Output the [X, Y] coordinate of the center of the cell containing the given text.  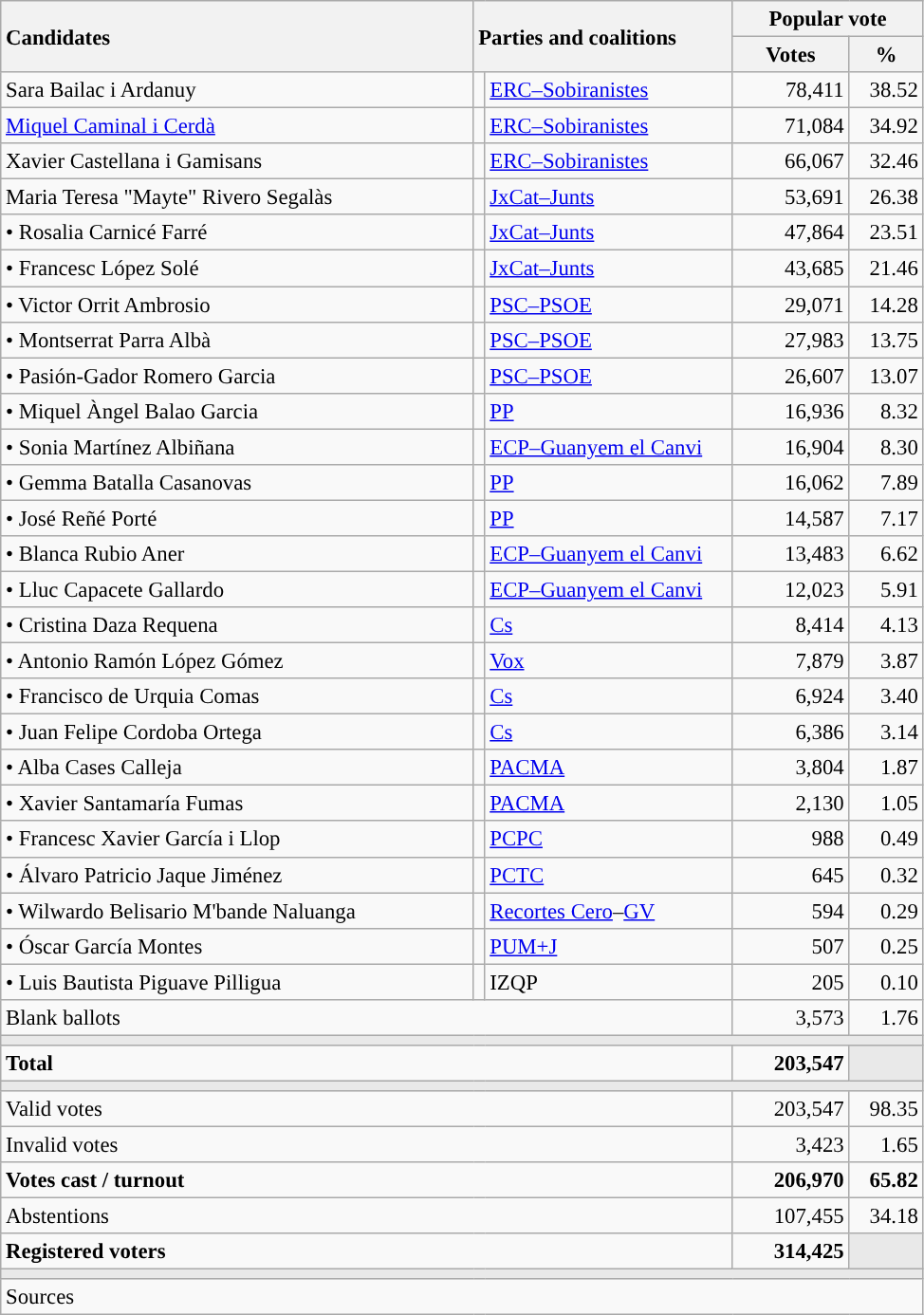
7,879 [791, 661]
• Victor Orrit Ambrosio [237, 305]
PUM+J [609, 946]
3.14 [886, 732]
• Francesc López Solé [237, 269]
43,685 [791, 269]
0.29 [886, 911]
Maria Teresa "Mayte" Rivero Segalàs [237, 197]
2,130 [791, 804]
Recortes Cero–GV [609, 911]
• Luis Bautista Piguave Pilligua [237, 982]
3,804 [791, 768]
• Gemma Batalla Casanovas [237, 483]
• Álvaro Patricio Jaque Jiménez [237, 875]
Xavier Castellana i Gamisans [237, 161]
16,904 [791, 447]
988 [791, 840]
98.35 [886, 1109]
78,411 [791, 90]
0.32 [886, 875]
• Cristina Daza Requena [237, 625]
Votes [791, 55]
% [886, 55]
• Lluc Capacete Gallardo [237, 589]
Miquel Caminal i Cerdà [237, 126]
8.32 [886, 411]
6,386 [791, 732]
1.76 [886, 1018]
1.87 [886, 768]
Popular vote [827, 19]
205 [791, 982]
• Montserrat Parra Albà [237, 340]
12,023 [791, 589]
32.46 [886, 161]
71,084 [791, 126]
8,414 [791, 625]
• Pasión-Gador Romero Garcia [237, 376]
107,455 [791, 1216]
Parties and coalitions [603, 36]
26,607 [791, 376]
IZQP [609, 982]
5.91 [886, 589]
13,483 [791, 554]
3,573 [791, 1018]
3,423 [791, 1145]
65.82 [886, 1180]
• Alba Cases Calleja [237, 768]
594 [791, 911]
13.75 [886, 340]
27,983 [791, 340]
0.25 [886, 946]
• Juan Felipe Cordoba Ortega [237, 732]
16,936 [791, 411]
8.30 [886, 447]
66,067 [791, 161]
Total [366, 1064]
13.07 [886, 376]
0.10 [886, 982]
• Wilwardo Belisario M'bande Naluanga [237, 911]
26.38 [886, 197]
• Xavier Santamaría Fumas [237, 804]
21.46 [886, 269]
• Francisco de Urquia Comas [237, 696]
3.40 [886, 696]
• José Reñé Porté [237, 518]
314,425 [791, 1251]
16,062 [791, 483]
7.89 [886, 483]
1.65 [886, 1145]
0.49 [886, 840]
Abstentions [366, 1216]
Sara Bailac i Ardanuy [237, 90]
• Antonio Ramón López Gómez [237, 661]
Valid votes [366, 1109]
645 [791, 875]
14.28 [886, 305]
14,587 [791, 518]
34.18 [886, 1216]
38.52 [886, 90]
6,924 [791, 696]
• Francesc Xavier García i Llop [237, 840]
PCTC [609, 875]
Invalid votes [366, 1145]
• Blanca Rubio Aner [237, 554]
29,071 [791, 305]
6.62 [886, 554]
Votes cast / turnout [366, 1180]
Vox [609, 661]
47,864 [791, 232]
Sources [462, 1297]
4.13 [886, 625]
Registered voters [366, 1251]
3.87 [886, 661]
• Óscar García Montes [237, 946]
34.92 [886, 126]
• Miquel Àngel Balao Garcia [237, 411]
Candidates [237, 36]
Blank ballots [366, 1018]
PCPC [609, 840]
206,970 [791, 1180]
53,691 [791, 197]
• Sonia Martínez Albiñana [237, 447]
1.05 [886, 804]
23.51 [886, 232]
507 [791, 946]
7.17 [886, 518]
• Rosalia Carnicé Farré [237, 232]
